Pinpoint the cell where the given text exists, returning its [x, y] midpoint coordinate. 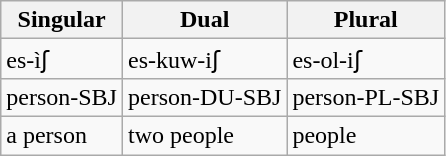
a person [62, 135]
Dual [204, 20]
person-PL-SBJ [366, 97]
es-kuw-iʃ [204, 59]
two people [204, 135]
person-DU-SBJ [204, 97]
es-ol-iʃ [366, 59]
es-ìʃ [62, 59]
Plural [366, 20]
people [366, 135]
person-SBJ [62, 97]
Singular [62, 20]
